Identify which cell holds the provided text, then report its [X, Y] central coordinate. 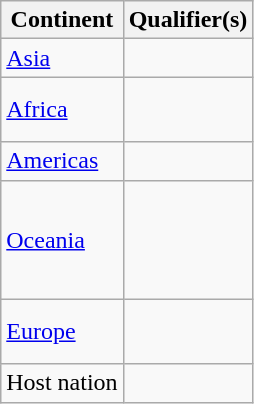
Qualifier(s) [188, 20]
Asia [62, 58]
Continent [62, 20]
Europe [62, 332]
Americas [62, 161]
Oceania [62, 240]
Host nation [62, 383]
Africa [62, 110]
